Return [x, y] of the center of cell containing provided text 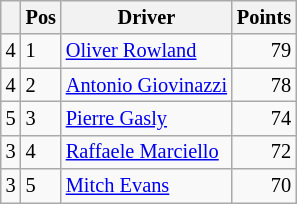
Driver [146, 17]
74 [264, 118]
70 [264, 186]
Antonio Giovinazzi [146, 85]
Raffaele Marciello [146, 152]
Pierre Gasly [146, 118]
Mitch Evans [146, 186]
Pos [41, 17]
72 [264, 152]
Points [264, 17]
79 [264, 51]
Oliver Rowland [146, 51]
78 [264, 85]
1 [41, 51]
2 [41, 85]
